Detect which cell encompasses the target text, then output its (X, Y) center coordinate. 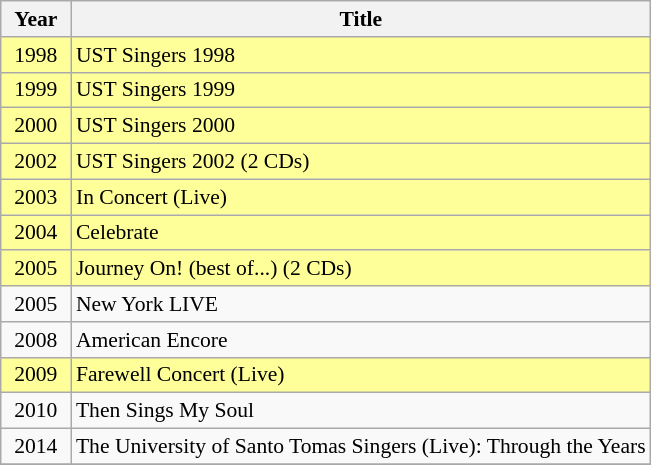
UST Singers 1999 (361, 90)
The University of Santo Tomas Singers (Live): Through the Years (361, 447)
UST Singers 2002 (2 CDs) (361, 162)
1999 (36, 90)
2000 (36, 126)
2008 (36, 340)
Farewell Concert (Live) (361, 375)
In Concert (Live) (361, 197)
Journey On! (best of...) (2 CDs) (361, 269)
Title (361, 19)
2014 (36, 447)
2009 (36, 375)
1998 (36, 55)
UST Singers 1998 (361, 55)
New York LIVE (361, 304)
Celebrate (361, 233)
American Encore (361, 340)
UST Singers 2000 (361, 126)
Year (36, 19)
2003 (36, 197)
2002 (36, 162)
2004 (36, 233)
Then Sings My Soul (361, 411)
2010 (36, 411)
